Identify which cell holds the provided text, then report its (x, y) central coordinate. 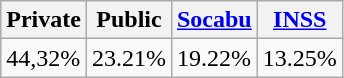
23.21% (128, 58)
44,32% (44, 58)
Public (128, 20)
13.25% (300, 58)
Private (44, 20)
19.22% (214, 58)
INSS (300, 20)
Socabu (214, 20)
